Determine the (x, y) coordinate at the center of the cell enclosing the given text.  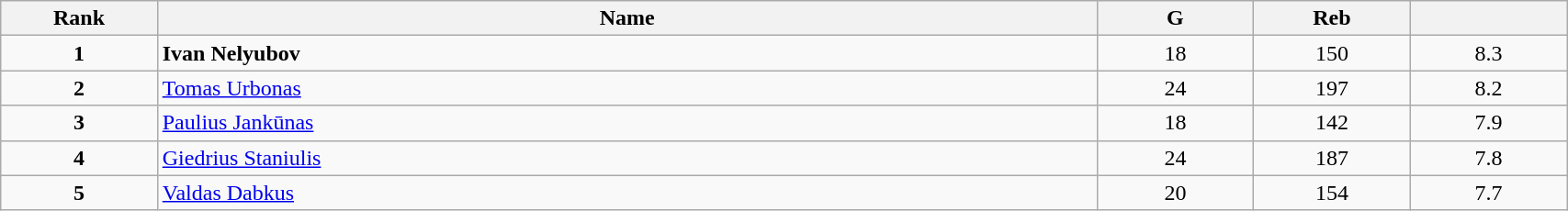
142 (1332, 123)
2 (79, 88)
Name (626, 18)
197 (1332, 88)
Reb (1332, 18)
187 (1332, 158)
5 (79, 193)
7.7 (1488, 193)
1 (79, 53)
8.2 (1488, 88)
Paulius Jankūnas (626, 123)
G (1175, 18)
Ivan Nelyubov (626, 53)
7.8 (1488, 158)
154 (1332, 193)
7.9 (1488, 123)
150 (1332, 53)
20 (1175, 193)
Valdas Dabkus (626, 193)
8.3 (1488, 53)
3 (79, 123)
Rank (79, 18)
4 (79, 158)
Giedrius Staniulis (626, 158)
Tomas Urbonas (626, 88)
